Identify which cell holds the provided text, then report its (x, y) central coordinate. 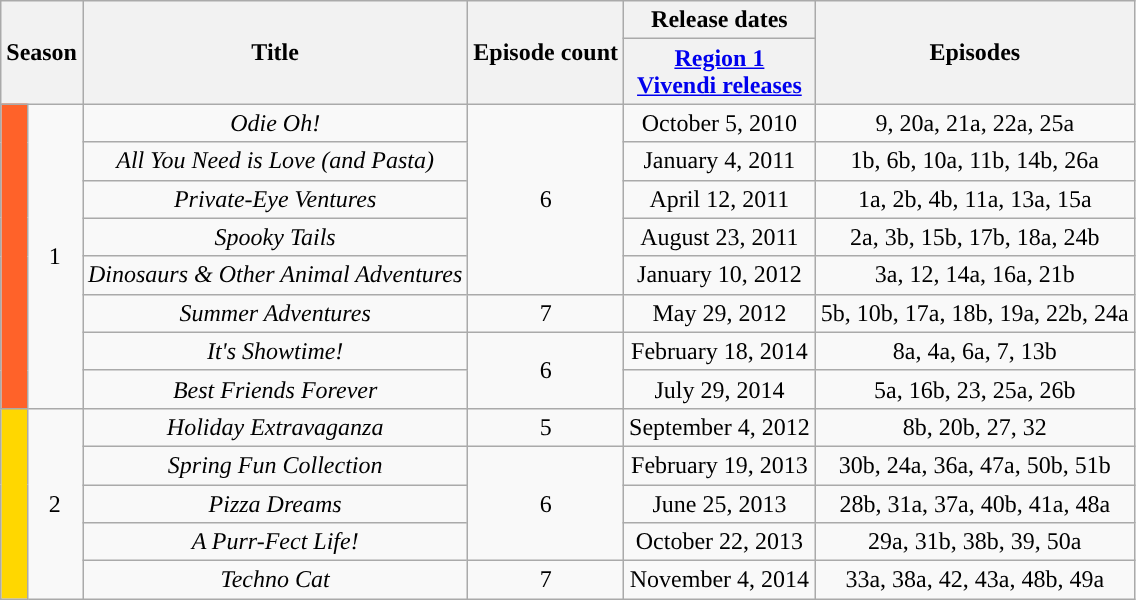
Season (42, 52)
Release dates (720, 20)
November 4, 2014 (720, 580)
Odie Oh! (274, 123)
February 19, 2013 (720, 465)
May 29, 2012 (720, 313)
5b, 10b, 17a, 18b, 19a, 22b, 24a (974, 313)
August 23, 2011 (720, 237)
Region 1Vivendi releases (720, 72)
Title (274, 52)
January 10, 2012 (720, 275)
It's Showtime! (274, 351)
January 4, 2011 (720, 161)
Episodes (974, 52)
Summer Adventures (274, 313)
October 22, 2013 (720, 542)
September 4, 2012 (720, 427)
28b, 31a, 37a, 40b, 41a, 48a (974, 503)
5 (546, 427)
1 (54, 256)
Private-Eye Ventures (274, 199)
July 29, 2014 (720, 389)
June 25, 2013 (720, 503)
1b, 6b, 10a, 11b, 14b, 26a (974, 161)
2a, 3b, 15b, 17b, 18a, 24b (974, 237)
5a, 16b, 23, 25a, 26b (974, 389)
1a, 2b, 4b, 11a, 13a, 15a (974, 199)
Spring Fun Collection (274, 465)
8a, 4a, 6a, 7, 13b (974, 351)
Episode count (546, 52)
A Purr-Fect Life! (274, 542)
April 12, 2011 (720, 199)
2 (54, 503)
Pizza Dreams (274, 503)
29a, 31b, 38b, 39, 50a (974, 542)
9, 20a, 21a, 22a, 25a (974, 123)
33a, 38a, 42, 43a, 48b, 49a (974, 580)
Holiday Extravaganza (274, 427)
8b, 20b, 27, 32 (974, 427)
October 5, 2010 (720, 123)
Best Friends Forever (274, 389)
3a, 12, 14a, 16a, 21b (974, 275)
30b, 24a, 36a, 47a, 50b, 51b (974, 465)
Techno Cat (274, 580)
All You Need is Love (and Pasta) (274, 161)
Dinosaurs & Other Animal Adventures (274, 275)
February 18, 2014 (720, 351)
Spooky Tails (274, 237)
